From the cell containing the given text, extract its center point as [x, y] coordinate. 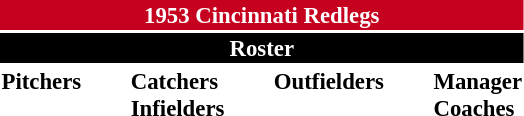
1953 Cincinnati Redlegs [262, 15]
Roster [262, 48]
